Determine the [x, y] coordinate at the center of the cell enclosing the given text.  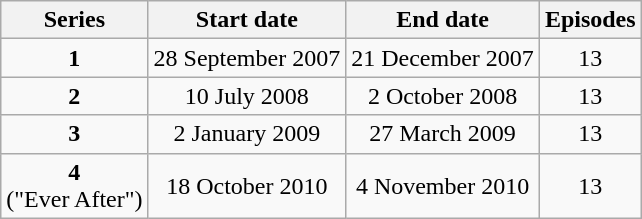
Start date [247, 20]
2 [74, 96]
21 December 2007 [443, 58]
End date [443, 20]
27 March 2009 [443, 134]
Episodes [590, 20]
4("Ever After") [74, 186]
3 [74, 134]
18 October 2010 [247, 186]
1 [74, 58]
2 January 2009 [247, 134]
2 October 2008 [443, 96]
Series [74, 20]
4 November 2010 [443, 186]
10 July 2008 [247, 96]
28 September 2007 [247, 58]
